From the cell containing the given text, extract its center point as [x, y] coordinate. 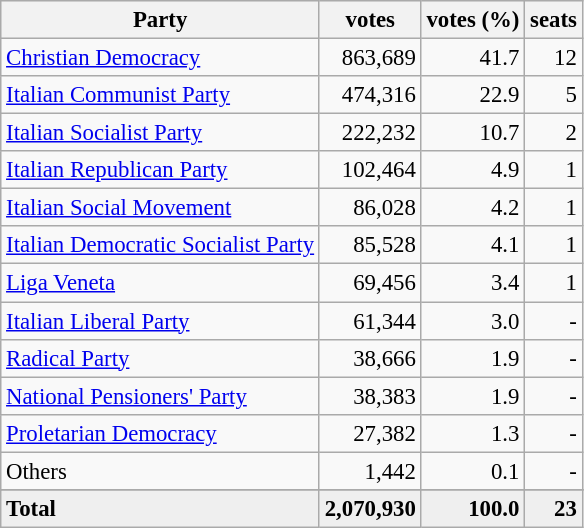
Italian Socialist Party [160, 133]
38,383 [370, 396]
61,344 [370, 321]
41.7 [473, 58]
1.3 [473, 433]
69,456 [370, 283]
votes [370, 20]
Italian Liberal Party [160, 321]
Italian Communist Party [160, 95]
1,442 [370, 471]
5 [554, 95]
4.1 [473, 245]
23 [554, 509]
Liga Veneta [160, 283]
100.0 [473, 509]
Christian Democracy [160, 58]
2,070,930 [370, 509]
38,666 [370, 358]
Total [160, 509]
86,028 [370, 208]
85,528 [370, 245]
3.4 [473, 283]
seats [554, 20]
0.1 [473, 471]
Radical Party [160, 358]
3.0 [473, 321]
Italian Republican Party [160, 170]
2 [554, 133]
22.9 [473, 95]
12 [554, 58]
10.7 [473, 133]
Italian Social Movement [160, 208]
Proletarian Democracy [160, 433]
votes (%) [473, 20]
National Pensioners' Party [160, 396]
474,316 [370, 95]
102,464 [370, 170]
222,232 [370, 133]
27,382 [370, 433]
4.9 [473, 170]
Party [160, 20]
863,689 [370, 58]
Others [160, 471]
Italian Democratic Socialist Party [160, 245]
4.2 [473, 208]
